Locate the cell with the specified text and output its (x, y) center coordinate. 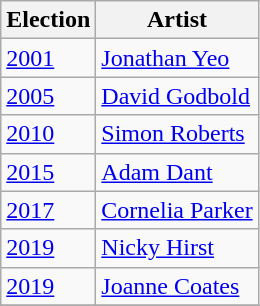
2017 (48, 210)
2005 (48, 96)
2015 (48, 172)
2001 (48, 58)
Simon Roberts (177, 134)
Election (48, 20)
Jonathan Yeo (177, 58)
Cornelia Parker (177, 210)
David Godbold (177, 96)
Nicky Hirst (177, 248)
Artist (177, 20)
Joanne Coates (177, 286)
2010 (48, 134)
Adam Dant (177, 172)
